Search for the cell housing the specified text and yield its [x, y] center coordinate. 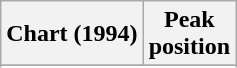
Chart (1994) [72, 34]
Peakposition [189, 34]
